Identify which cell holds the provided text, then report its (X, Y) central coordinate. 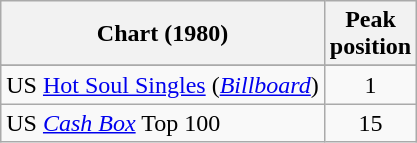
US Hot Soul Singles (Billboard) (163, 85)
1 (370, 85)
Peakposition (370, 34)
Chart (1980) (163, 34)
US Cash Box Top 100 (163, 123)
15 (370, 123)
